Return [X, Y] of the center of cell containing provided text 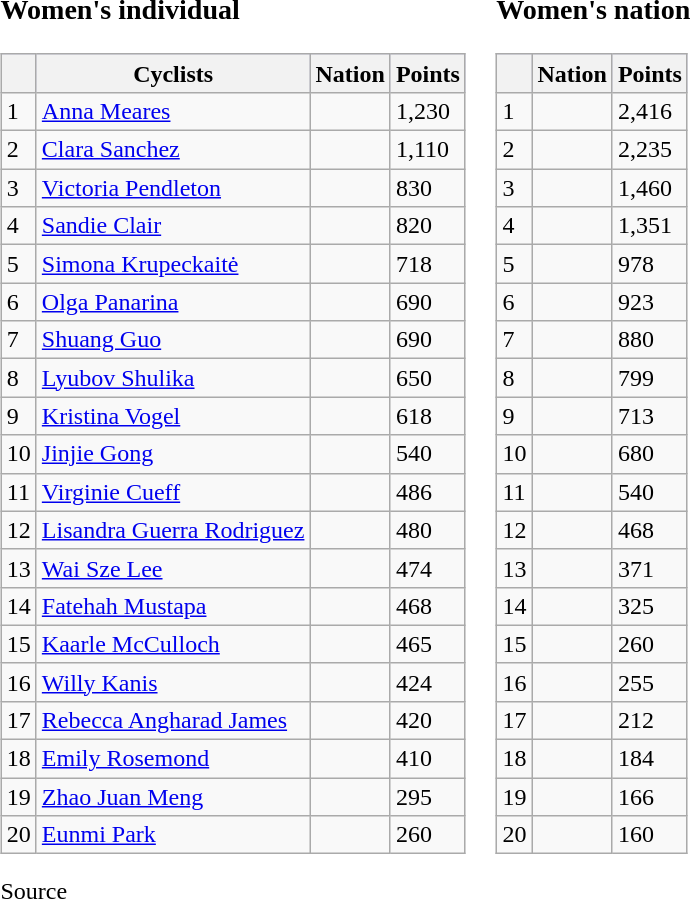
Victoria Pendleton [173, 188]
Emily Rosemond [173, 759]
799 [650, 378]
371 [650, 568]
480 [428, 530]
Simona Krupeckaitė [173, 264]
Kaarle McCulloch [173, 644]
Cyclists [173, 73]
1,110 [428, 150]
880 [650, 340]
295 [428, 797]
212 [650, 720]
713 [650, 416]
820 [428, 226]
Eunmi Park [173, 835]
420 [428, 720]
410 [428, 759]
680 [650, 454]
Lyubov Shulika [173, 378]
Lisandra Guerra Rodriguez [173, 530]
Fatehah Mustapa [173, 606]
978 [650, 264]
160 [650, 835]
650 [428, 378]
474 [428, 568]
Olga Panarina [173, 302]
1,460 [650, 188]
1,230 [428, 111]
255 [650, 682]
Rebecca Angharad James [173, 720]
830 [428, 188]
325 [650, 606]
2,416 [650, 111]
166 [650, 797]
Willy Kanis [173, 682]
Sandie Clair [173, 226]
465 [428, 644]
1,351 [650, 226]
618 [428, 416]
Anna Meares [173, 111]
Shuang Guo [173, 340]
184 [650, 759]
923 [650, 302]
Clara Sanchez [173, 150]
Kristina Vogel [173, 416]
718 [428, 264]
2,235 [650, 150]
424 [428, 682]
Virginie Cueff [173, 492]
Zhao Juan Meng [173, 797]
Wai Sze Lee [173, 568]
Jinjie Gong [173, 454]
486 [428, 492]
